Detect which cell encompasses the target text, then output its (X, Y) center coordinate. 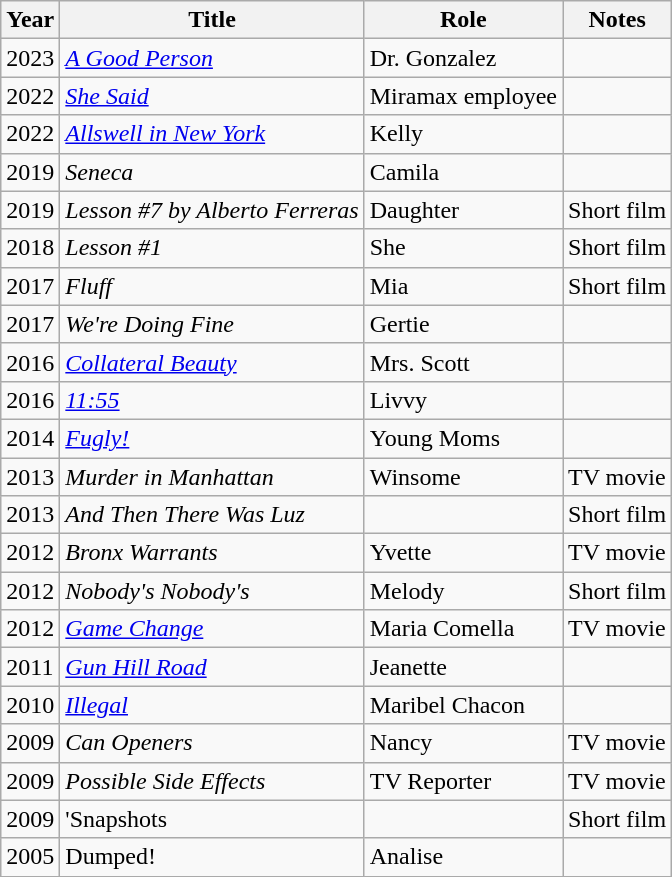
She Said (212, 96)
Young Moms (463, 438)
Mia (463, 286)
Melody (463, 591)
Dr. Gonzalez (463, 58)
Gun Hill Road (212, 667)
And Then There Was Luz (212, 515)
We're Doing Fine (212, 324)
Miramax employee (463, 96)
Seneca (212, 172)
Game Change (212, 629)
Camila (463, 172)
TV Reporter (463, 781)
Kelly (463, 134)
2005 (30, 857)
A Good Person (212, 58)
Bronx Warrants (212, 553)
2014 (30, 438)
2011 (30, 667)
Nobody's Nobody's (212, 591)
Lesson #7 by Alberto Ferreras (212, 210)
Murder in Manhattan (212, 477)
She (463, 248)
Fugly! (212, 438)
Winsome (463, 477)
'Snapshots (212, 819)
Can Openers (212, 743)
Yvette (463, 553)
Title (212, 20)
Year (30, 20)
Nancy (463, 743)
Maria Comella (463, 629)
Possible Side Effects (212, 781)
Allswell in New York (212, 134)
Collateral Beauty (212, 362)
Analise (463, 857)
Role (463, 20)
Fluff (212, 286)
2018 (30, 248)
Notes (618, 20)
Gertie (463, 324)
11:55 (212, 400)
Maribel Chacon (463, 705)
Daughter (463, 210)
2023 (30, 58)
Lesson #1 (212, 248)
Mrs. Scott (463, 362)
2010 (30, 705)
Illegal (212, 705)
Jeanette (463, 667)
Dumped! (212, 857)
Livvy (463, 400)
